Return (x, y) of the center of cell containing provided text 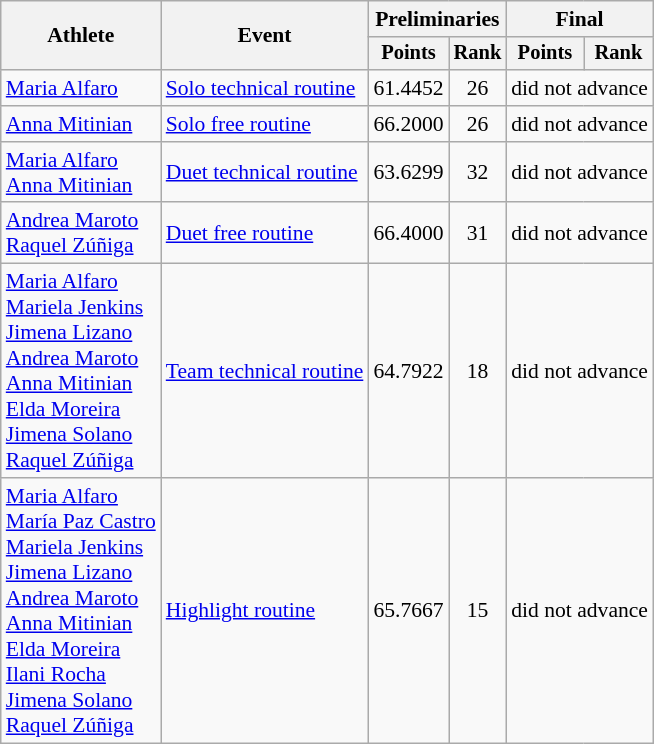
32 (478, 172)
15 (478, 610)
Event (265, 36)
Team technical routine (265, 371)
64.7922 (408, 371)
Solo technical routine (265, 88)
66.2000 (408, 124)
Duet technical routine (265, 172)
Solo free routine (265, 124)
63.6299 (408, 172)
Highlight routine (265, 610)
61.4452 (408, 88)
Final (580, 19)
66.4000 (408, 234)
31 (478, 234)
Maria Alfaro (81, 88)
Athlete (81, 36)
65.7667 (408, 610)
18 (478, 371)
Maria AlfaroMariela JenkinsJimena LizanoAndrea MarotoAnna MitinianElda MoreiraJimena SolanoRaquel Zúñiga (81, 371)
Duet free routine (265, 234)
Anna Mitinian (81, 124)
Maria AlfaroMaría Paz Castro Mariela JenkinsJimena LizanoAndrea MarotoAnna MitinianElda MoreiraIlani RochaJimena SolanoRaquel Zúñiga (81, 610)
Maria AlfaroAnna Mitinian (81, 172)
Preliminaries (437, 19)
Andrea MarotoRaquel Zúñiga (81, 234)
